Scan for the cell matching the given text and deliver its [X, Y] coordinate at center. 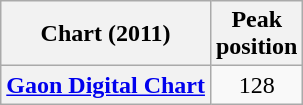
Gaon Digital Chart [106, 85]
128 [256, 85]
Peakposition [256, 34]
Chart (2011) [106, 34]
